Scan for the cell matching the given text and deliver its (x, y) coordinate at center. 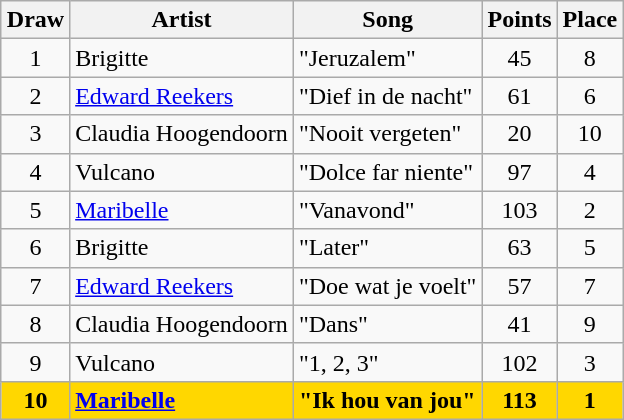
"Doe wat je voelt" (388, 286)
103 (520, 210)
20 (520, 134)
Artist (182, 20)
Place (590, 20)
"Vanavond" (388, 210)
"Nooit vergeten" (388, 134)
41 (520, 324)
Draw (35, 20)
"Later" (388, 248)
113 (520, 400)
"Dans" (388, 324)
"Dolce far niente" (388, 172)
Points (520, 20)
"Jeruzalem" (388, 58)
102 (520, 362)
"1, 2, 3" (388, 362)
63 (520, 248)
97 (520, 172)
45 (520, 58)
61 (520, 96)
57 (520, 286)
Song (388, 20)
"Dief in de nacht" (388, 96)
"Ik hou van jou" (388, 400)
